Return the [X, Y] coordinate for the center point of the cell that contains the specified text.  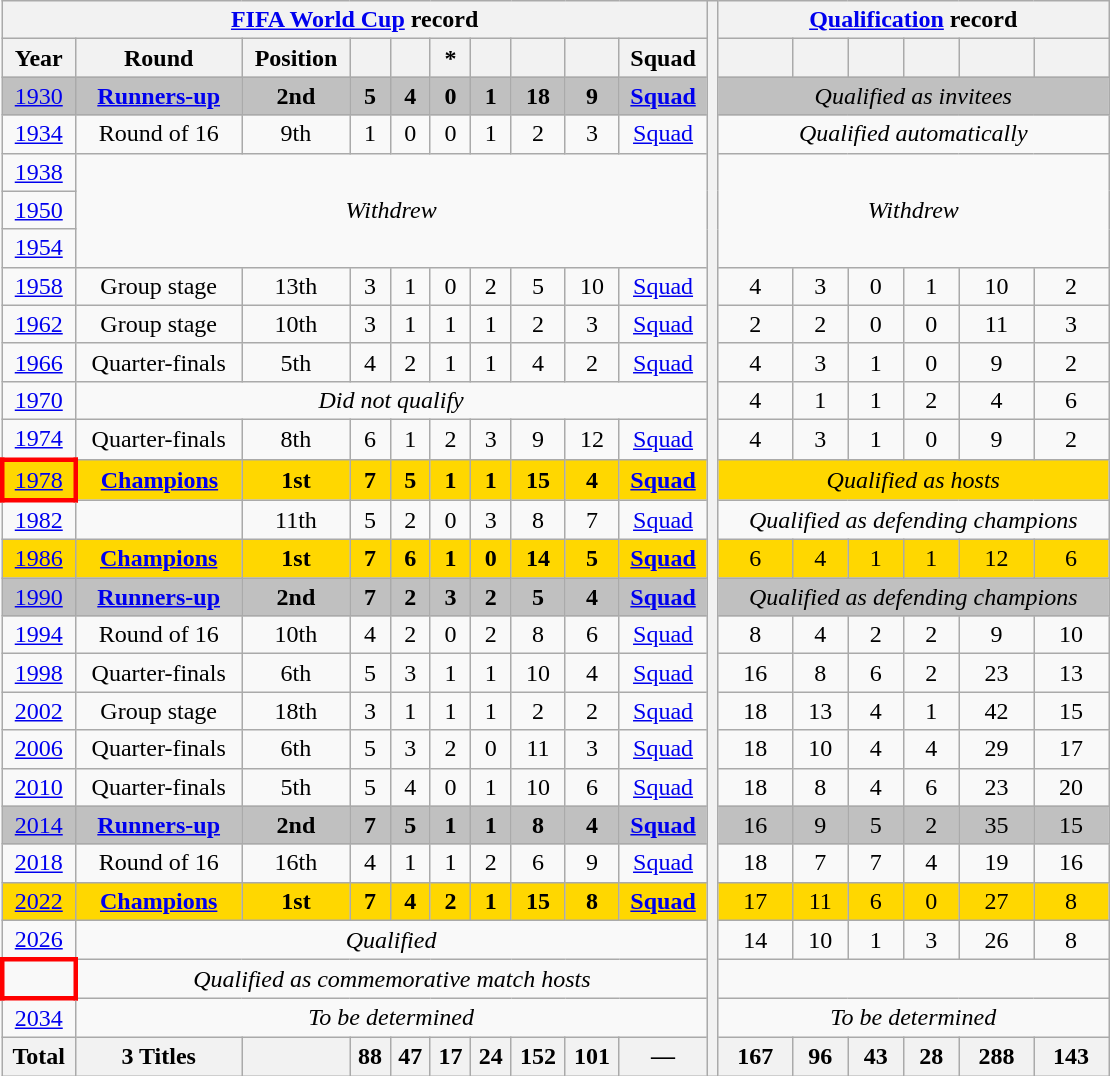
Total [38, 1056]
1934 [38, 134]
2026 [38, 940]
16th [296, 863]
* [450, 58]
3 Titles [158, 1056]
26 [996, 940]
18th [296, 711]
8th [296, 439]
96 [821, 1056]
11th [296, 520]
2018 [38, 863]
28 [932, 1056]
1982 [38, 520]
101 [592, 1056]
288 [996, 1056]
Position [296, 58]
1970 [38, 400]
1950 [38, 210]
Qualified as invitees [913, 96]
43 [876, 1056]
24 [491, 1056]
1966 [38, 362]
1958 [38, 286]
Did not qualify [391, 400]
29 [996, 749]
Qualified automatically [913, 134]
35 [996, 825]
2034 [38, 1018]
167 [756, 1056]
19 [996, 863]
143 [1072, 1056]
2006 [38, 749]
88 [370, 1056]
47 [410, 1056]
27 [996, 901]
1998 [38, 673]
1990 [38, 597]
20 [1072, 787]
Year [38, 58]
1930 [38, 96]
Qualified [391, 940]
9th [296, 134]
2002 [38, 711]
42 [996, 711]
Qualified as commemorative match hosts [391, 979]
Qualification record [913, 20]
1994 [38, 635]
1938 [38, 172]
152 [538, 1056]
1978 [38, 480]
FIFA World Cup record [354, 20]
1954 [38, 248]
13th [296, 286]
2014 [38, 825]
2010 [38, 787]
Qualified as hosts [913, 480]
Round [158, 58]
1986 [38, 559]
2022 [38, 901]
1974 [38, 439]
— [663, 1056]
1962 [38, 324]
